Determine the [X, Y] coordinate at the center of the cell enclosing the given text.  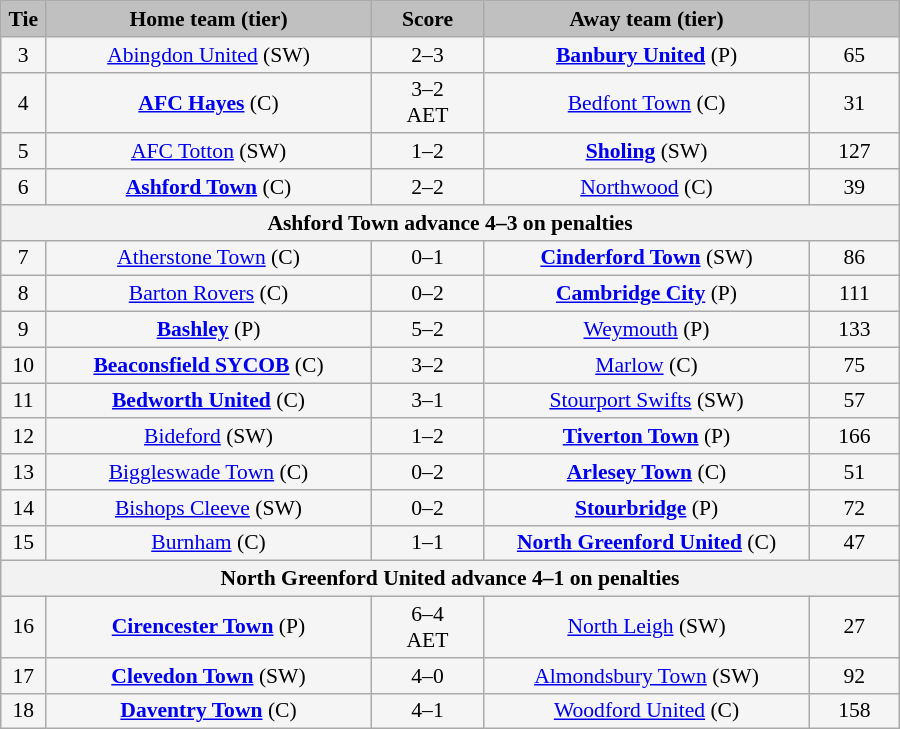
3–2AET [427, 102]
Almondsbury Town (SW) [647, 676]
27 [854, 628]
2–2 [427, 187]
3–2 [427, 365]
166 [854, 437]
Stourbridge (P) [647, 508]
51 [854, 472]
Bedfont Town (C) [647, 102]
Score [427, 19]
39 [854, 187]
92 [854, 676]
16 [24, 628]
14 [24, 508]
Cirencester Town (P) [209, 628]
North Leigh (SW) [647, 628]
13 [24, 472]
133 [854, 330]
11 [24, 401]
Beaconsfield SYCOB (C) [209, 365]
7 [24, 258]
5 [24, 152]
72 [854, 508]
Bedworth United (C) [209, 401]
Bideford (SW) [209, 437]
65 [854, 55]
Northwood (C) [647, 187]
Ashford Town (C) [209, 187]
1–1 [427, 543]
Cinderford Town (SW) [647, 258]
Ashford Town advance 4–3 on penalties [450, 223]
Stourport Swifts (SW) [647, 401]
5–2 [427, 330]
10 [24, 365]
Abingdon United (SW) [209, 55]
Burnham (C) [209, 543]
86 [854, 258]
Cambridge City (P) [647, 294]
Atherstone Town (C) [209, 258]
57 [854, 401]
0–1 [427, 258]
75 [854, 365]
2–3 [427, 55]
Clevedon Town (SW) [209, 676]
127 [854, 152]
9 [24, 330]
Home team (tier) [209, 19]
18 [24, 711]
Weymouth (P) [647, 330]
158 [854, 711]
15 [24, 543]
Sholing (SW) [647, 152]
Woodford United (C) [647, 711]
Bishops Cleeve (SW) [209, 508]
3 [24, 55]
Away team (tier) [647, 19]
4–0 [427, 676]
Biggleswade Town (C) [209, 472]
3–1 [427, 401]
111 [854, 294]
Daventry Town (C) [209, 711]
Barton Rovers (C) [209, 294]
47 [854, 543]
Arlesey Town (C) [647, 472]
6–4AET [427, 628]
17 [24, 676]
Marlow (C) [647, 365]
31 [854, 102]
6 [24, 187]
12 [24, 437]
North Greenford United (C) [647, 543]
AFC Totton (SW) [209, 152]
Tie [24, 19]
Bashley (P) [209, 330]
4 [24, 102]
Banbury United (P) [647, 55]
Tiverton Town (P) [647, 437]
AFC Hayes (C) [209, 102]
North Greenford United advance 4–1 on penalties [450, 579]
4–1 [427, 711]
8 [24, 294]
